From the cell containing the given text, extract its center point as [x, y] coordinate. 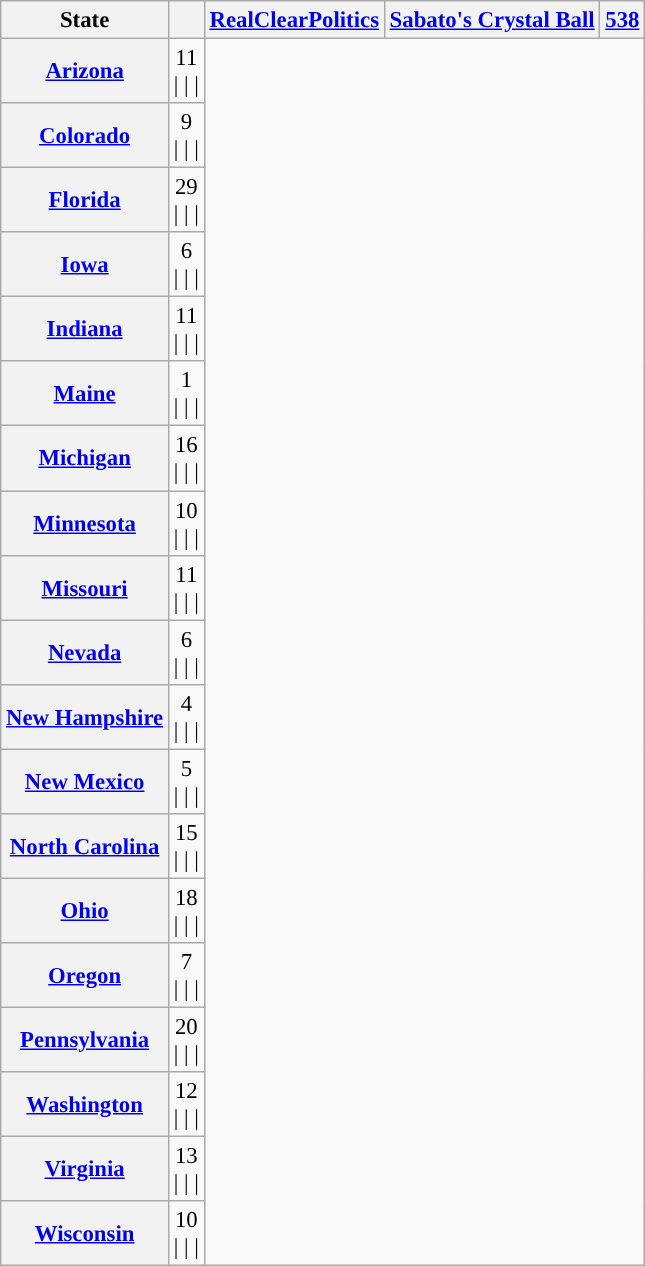
1 | | | [186, 394]
Maine [85, 394]
Oregon [85, 976]
16 | | | [186, 458]
North Carolina [85, 846]
Pennsylvania [85, 1040]
9 | | | [186, 136]
20 | | | [186, 1040]
Arizona [85, 72]
Wisconsin [85, 1234]
Washington [85, 1104]
Iowa [85, 264]
13 | | | [186, 1170]
29 | | | [186, 200]
Michigan [85, 458]
Nevada [85, 652]
Virginia [85, 1170]
New Mexico [85, 782]
Colorado [85, 136]
15 | | | [186, 846]
Sabato's Crystal Ball [492, 20]
4 | | | [186, 716]
State [85, 20]
Minnesota [85, 524]
Ohio [85, 910]
RealClearPolitics [294, 20]
18 | | | [186, 910]
Florida [85, 200]
New Hampshire [85, 716]
12 | | | [186, 1104]
Indiana [85, 330]
Missouri [85, 588]
7 | | | [186, 976]
538 [622, 20]
5 | | | [186, 782]
